For the text-containing cell, return its midpoint in (x, y) coordinate format. 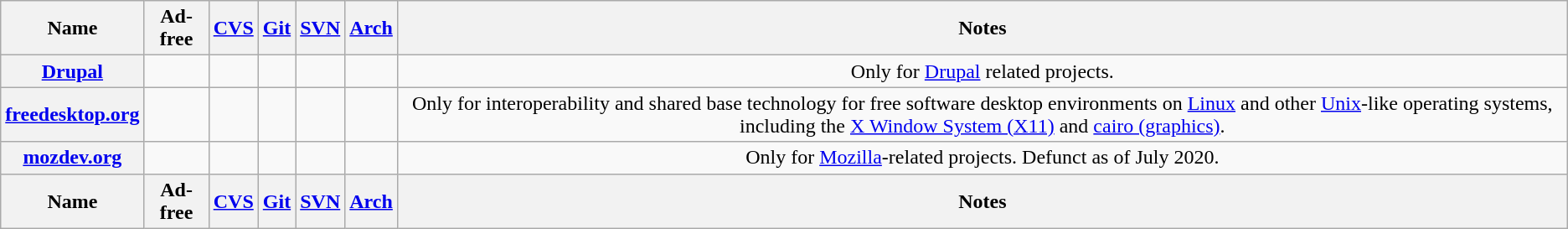
Only for Mozilla-related projects. Defunct as of July 2020. (982, 158)
Only for Drupal related projects. (982, 71)
mozdev.org (72, 158)
Drupal (72, 71)
freedesktop.org (72, 114)
